Detect which cell encompasses the target text, then output its (X, Y) center coordinate. 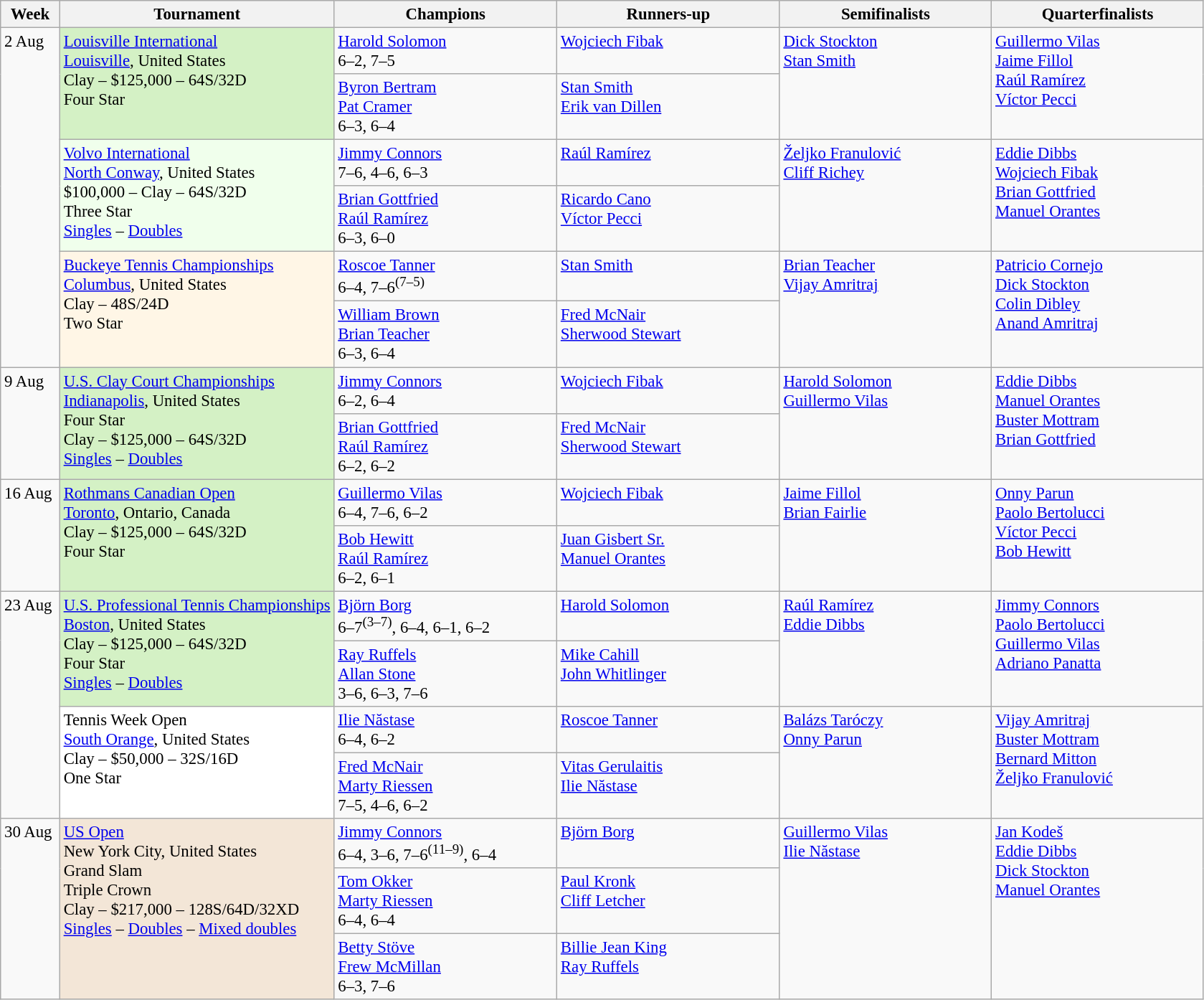
Harold Solomon (668, 615)
Fred McNair Marty Riessen 7–5, 4–6, 6–2 (446, 786)
Balázs Taróczy Onny Parun (886, 763)
Semifinalists (886, 14)
Raúl Ramírez (668, 164)
Roscoe Tanner 6–4, 7–6(7–5) (446, 277)
U.S. Professional Tennis Championships Boston, United States Clay – $125,000 – 64S/32D Four Star Singles – Doubles (196, 648)
Bob Hewitt Raúl Ramírez 6–2, 6–1 (446, 558)
Roscoe Tanner (668, 730)
Brian Teacher Vijay Amritraj (886, 310)
16 Aug (30, 535)
U.S. Clay Court Championships Indianapolis, United States Four Star Clay – $125,000 – 64S/32D Singles – Doubles (196, 423)
Billie Jean King Ray Ruffels (668, 967)
Patricio Cornejo Dick Stockton Colin Dibley Anand Amritraj (1098, 310)
Dick Stockton Stan Smith (886, 84)
Jimmy Connors 6–4, 3–6, 7–6(11–9), 6–4 (446, 844)
Guillermo Vilas Jaime Fillol Raúl Ramírez Víctor Pecci (1098, 84)
Mike Cahill John Whitlinger (668, 674)
Runners-up (668, 14)
2 Aug (30, 198)
Eddie Dibbs Manuel Orantes Buster Mottram Brian Gottfried (1098, 423)
Vijay Amritraj Buster Mottram Bernard Mitton Željko Franulović (1098, 763)
Ilie Năstase 6–4, 6–2 (446, 730)
Björn Borg 6–7(3–7), 6–4, 6–1, 6–2 (446, 615)
Jaime Fillol Brian Fairlie (886, 535)
Byron Bertram Pat Cramer 6–3, 6–4 (446, 107)
30 Aug (30, 909)
Guillermo Vilas 6–4, 7–6, 6–2 (446, 502)
Björn Borg (668, 844)
Jimmy Connors 6–2, 6–4 (446, 390)
Jan Kodeš Eddie Dibbs Dick Stockton Manuel Orantes (1098, 909)
Jimmy Connors 7–6, 4–6, 6–3 (446, 164)
Brian Gottfried Raúl Ramírez 6–3, 6–0 (446, 219)
Onny Parun Paolo Bertolucci Víctor Pecci Bob Hewitt (1098, 535)
Stan Smith Erik van Dillen (668, 107)
Stan Smith (668, 277)
Jimmy Connors Paolo Bertolucci Guillermo Vilas Adriano Panatta (1098, 648)
Paul Kronk Cliff Letcher (668, 901)
US Open New York City, United States Grand Slam Triple Crown Clay – $217,000 – 128S/64D/32XD Singles – Doubles – Mixed doubles (196, 909)
Guillermo Vilas Ilie Năstase (886, 909)
Harold Solomon Guillermo Vilas (886, 423)
Juan Gisbert Sr. Manuel Orantes (668, 558)
Ray Ruffels Allan Stone 3–6, 6–3, 7–6 (446, 674)
Louisville International Louisville, United States Clay – $125,000 – 64S/32D Four Star (196, 84)
Vitas Gerulaitis Ilie Năstase (668, 786)
Tennis Week Open South Orange, United States Clay – $50,000 – 32S/16D One Star (196, 763)
Buckeye Tennis Championships Columbus, United States Clay – 48S/24D Two Star (196, 310)
Volvo International North Conway, United States $100,000 – Clay – 64S/32D Three Star Singles – Doubles (196, 196)
Tom Okker Marty Riessen 6–4, 6–4 (446, 901)
Brian Gottfried Raúl Ramírez 6–2, 6–2 (446, 446)
Željko Franulović Cliff Richey (886, 196)
Tournament (196, 14)
Quarterfinalists (1098, 14)
Betty Stöve Frew McMillan 6–3, 7–6 (446, 967)
Eddie Dibbs Wojciech Fibak Brian Gottfried Manuel Orantes (1098, 196)
Ricardo Cano Víctor Pecci (668, 219)
Rothmans Canadian Open Toronto, Ontario, Canada Clay – $125,000 – 64S/32D Four Star (196, 535)
William Brown Brian Teacher 6–3, 6–4 (446, 334)
Harold Solomon 6–2, 7–5 (446, 52)
Champions (446, 14)
Raúl Ramírez Eddie Dibbs (886, 648)
Week (30, 14)
9 Aug (30, 423)
23 Aug (30, 704)
